Locate the cell with the specified text and output its (X, Y) center coordinate. 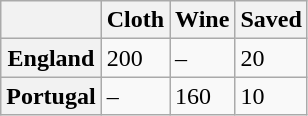
Saved (271, 20)
Cloth (135, 20)
20 (271, 58)
200 (135, 58)
160 (202, 96)
10 (271, 96)
England (51, 58)
Wine (202, 20)
Portugal (51, 96)
